For the text-containing cell, return its midpoint in [X, Y] coordinate format. 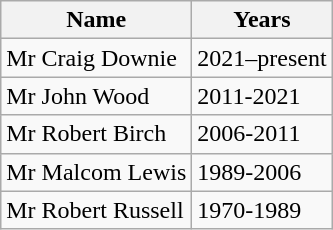
Mr Craig Downie [96, 58]
2011-2021 [262, 96]
2006-2011 [262, 134]
2021–present [262, 58]
Mr Robert Russell [96, 210]
1970-1989 [262, 210]
Years [262, 20]
Mr John Wood [96, 96]
Mr Malcom Lewis [96, 172]
1989-2006 [262, 172]
Mr Robert Birch [96, 134]
Name [96, 20]
